From the cell containing the given text, extract its center point as (X, Y) coordinate. 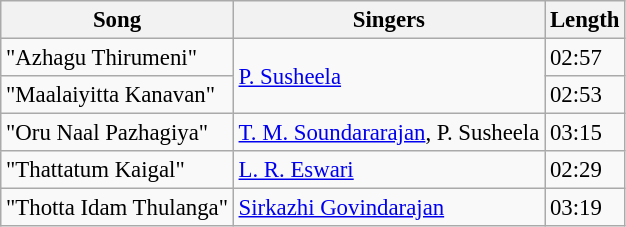
Sirkazhi Govindarajan (388, 208)
Singers (388, 20)
02:29 (585, 170)
"Maalaiyitta Kanavan" (117, 95)
P. Susheela (388, 76)
03:19 (585, 208)
"Thattatum Kaigal" (117, 170)
"Azhagu Thirumeni" (117, 58)
03:15 (585, 133)
02:53 (585, 95)
02:57 (585, 58)
"Oru Naal Pazhagiya" (117, 133)
L. R. Eswari (388, 170)
T. M. Soundararajan, P. Susheela (388, 133)
Song (117, 20)
"Thotta Idam Thulanga" (117, 208)
Length (585, 20)
